Detect which cell encompasses the target text, then output its (x, y) center coordinate. 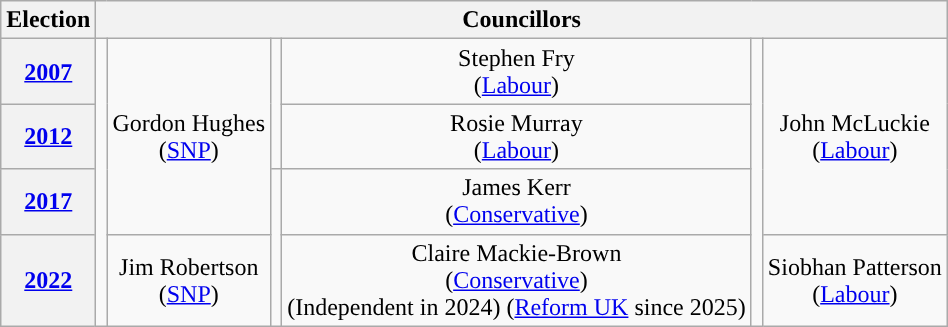
James Kerr(Conservative) (517, 202)
Gordon Hughes(SNP) (189, 136)
Siobhan Patterson(Labour) (854, 280)
Rosie Murray(Labour) (517, 136)
2012 (48, 136)
2007 (48, 72)
2017 (48, 202)
John McLuckie(Labour) (854, 136)
Stephen Fry(Labour) (517, 72)
Jim Robertson(SNP) (189, 280)
2022 (48, 280)
Claire Mackie-Brown(Conservative)(Independent in 2024) (Reform UK since 2025) (517, 280)
Election (48, 20)
Councillors (522, 20)
